Output the (x, y) coordinate of the center of the cell containing the given text.  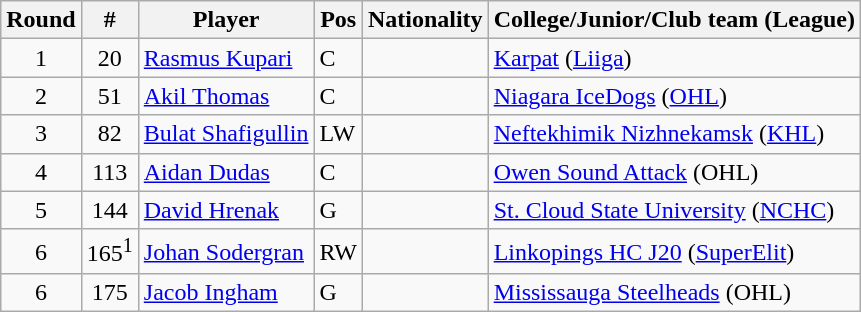
20 (110, 58)
1651 (110, 252)
Johan Sodergran (226, 252)
Karpat (Liiga) (674, 58)
St. Cloud State University (NCHC) (674, 210)
144 (110, 210)
2 (41, 96)
4 (41, 172)
Linkopings HC J20 (SuperElit) (674, 252)
Mississauga Steelheads (OHL) (674, 293)
David Hrenak (226, 210)
Bulat Shafigullin (226, 134)
Round (41, 20)
College/Junior/Club team (League) (674, 20)
Pos (338, 20)
Aidan Dudas (226, 172)
1 (41, 58)
Owen Sound Attack (OHL) (674, 172)
Nationality (425, 20)
5 (41, 210)
Niagara IceDogs (OHL) (674, 96)
3 (41, 134)
# (110, 20)
Neftekhimik Nizhnekamsk (KHL) (674, 134)
Player (226, 20)
Jacob Ingham (226, 293)
RW (338, 252)
Rasmus Kupari (226, 58)
LW (338, 134)
175 (110, 293)
113 (110, 172)
51 (110, 96)
Akil Thomas (226, 96)
82 (110, 134)
